Provide the (X, Y) coordinate of the cell's center where the given text is located.  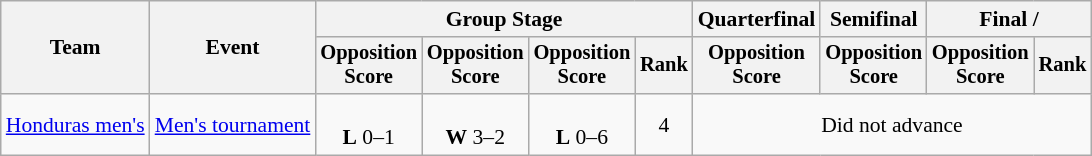
Event (233, 48)
Group Stage (504, 19)
4 (664, 124)
Team (76, 48)
W 3–2 (476, 124)
Semifinal (874, 19)
L 0–6 (582, 124)
Final / (1009, 19)
Honduras men's (76, 124)
Quarterfinal (757, 19)
Men's tournament (233, 124)
Did not advance (892, 124)
L 0–1 (368, 124)
